Find where the given text appears and provide that cell's center as [X, Y] coordinate. 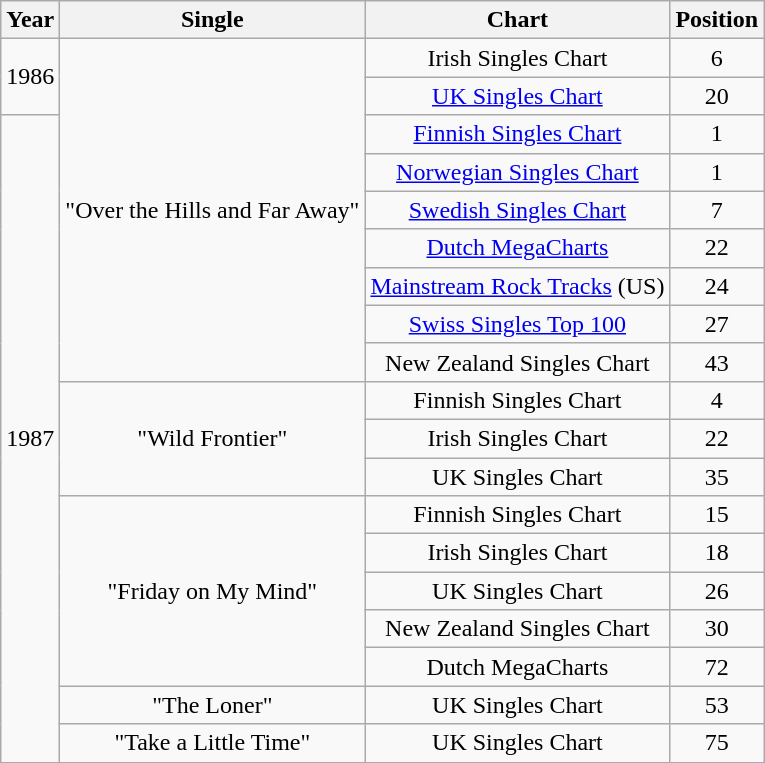
Norwegian Singles Chart [518, 172]
"Friday on My Mind" [212, 591]
24 [717, 286]
30 [717, 629]
18 [717, 553]
6 [717, 58]
43 [717, 362]
"Take a Little Time" [212, 743]
Chart [518, 20]
15 [717, 515]
"The Loner" [212, 705]
53 [717, 705]
20 [717, 96]
Position [717, 20]
27 [717, 324]
"Over the Hills and Far Away" [212, 210]
75 [717, 743]
Single [212, 20]
1987 [30, 438]
Swedish Singles Chart [518, 210]
Mainstream Rock Tracks (US) [518, 286]
35 [717, 477]
Swiss Singles Top 100 [518, 324]
7 [717, 210]
Year [30, 20]
26 [717, 591]
"Wild Frontier" [212, 438]
72 [717, 667]
4 [717, 400]
1986 [30, 77]
